Locate the cell with the specified text and output its (X, Y) center coordinate. 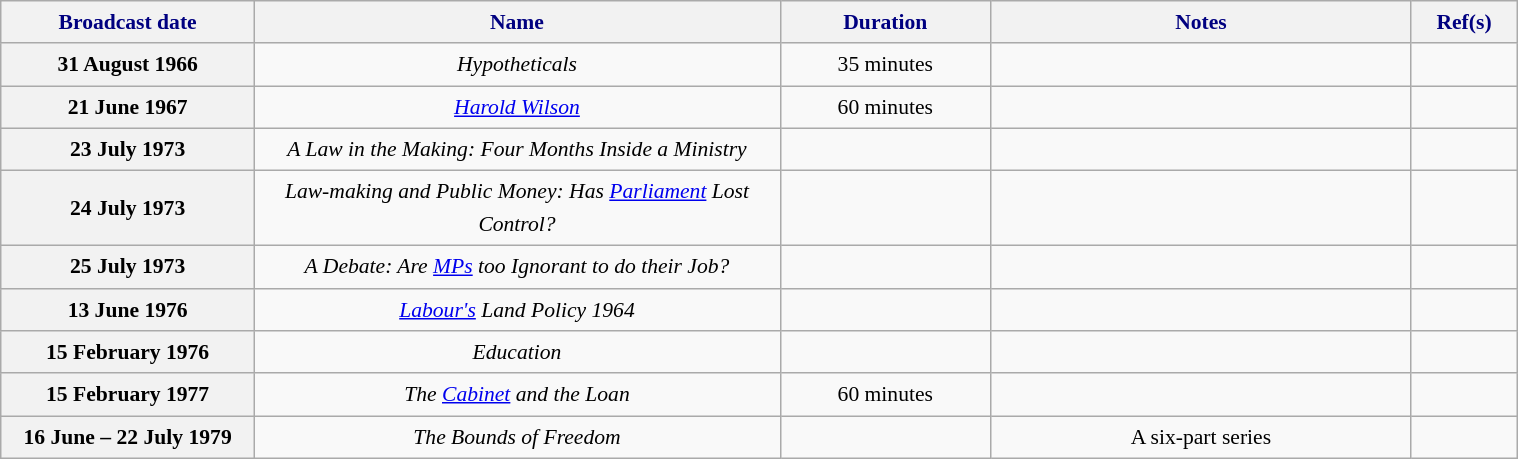
35 minutes (885, 66)
21 June 1967 (128, 108)
16 June – 22 July 1979 (128, 438)
Harold Wilson (517, 108)
Ref(s) (1464, 22)
25 July 1973 (128, 268)
Education (517, 352)
Name (517, 22)
15 February 1976 (128, 352)
A Debate: Are MPs too Ignorant to do their Job? (517, 268)
23 July 1973 (128, 150)
Hypotheticals (517, 66)
Duration (885, 22)
Law-making and Public Money: Has Parliament Lost Control? (517, 208)
The Cabinet and the Loan (517, 396)
Notes (1200, 22)
A six-part series (1200, 438)
15 February 1977 (128, 396)
A Law in the Making: Four Months Inside a Ministry (517, 150)
31 August 1966 (128, 66)
Broadcast date (128, 22)
The Bounds of Freedom (517, 438)
Labour's Land Policy 1964 (517, 310)
13 June 1976 (128, 310)
24 July 1973 (128, 208)
